Pinpoint the cell where the given text exists, returning its [x, y] midpoint coordinate. 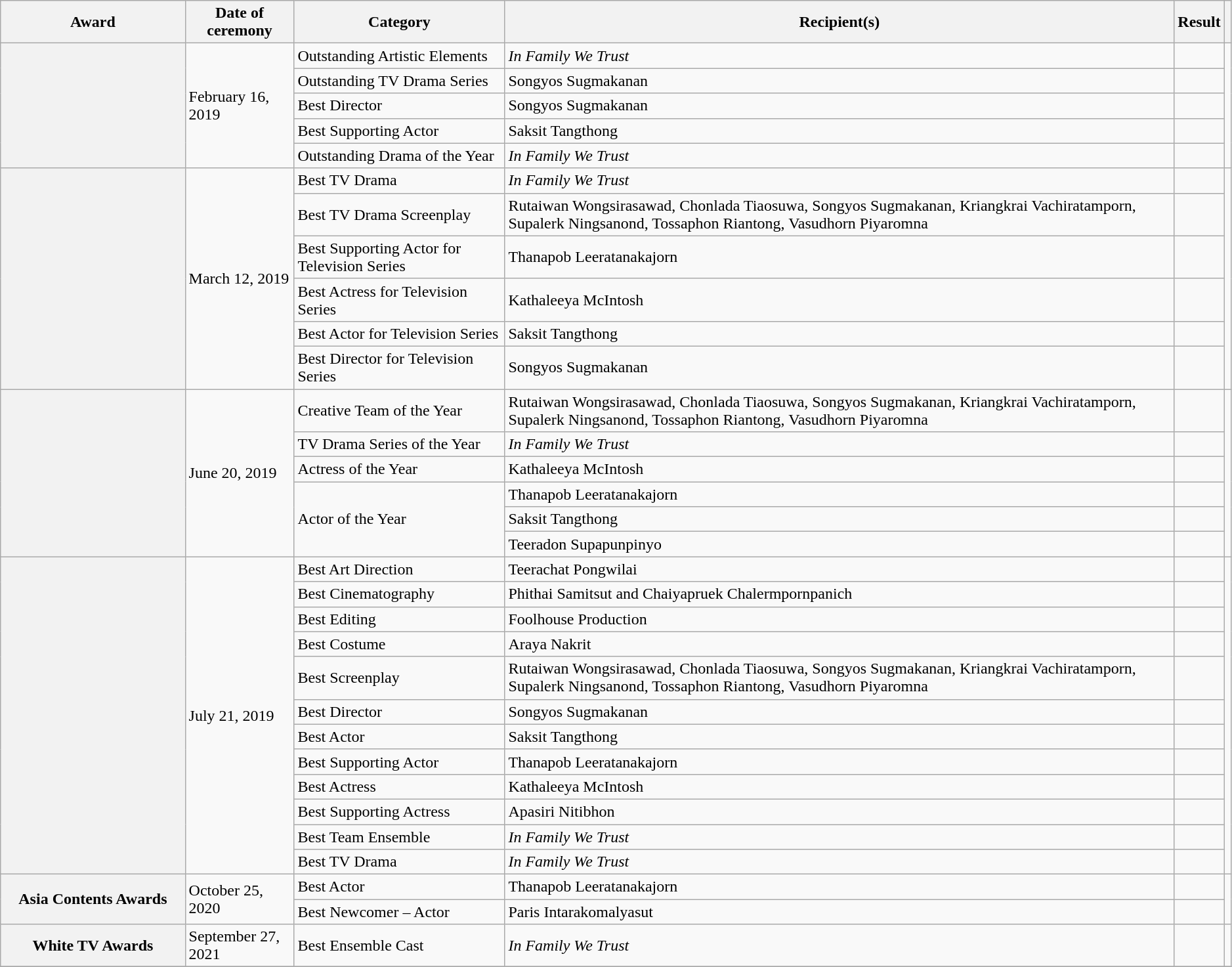
Asia Contents Awards [93, 899]
Best Newcomer – Actor [399, 912]
Best Editing [399, 619]
Foolhouse Production [839, 619]
Best Team Ensemble [399, 837]
March 12, 2019 [240, 278]
Best Screenplay [399, 677]
Paris Intarakomalyasut [839, 912]
White TV Awards [93, 945]
Actor of the Year [399, 519]
June 20, 2019 [240, 473]
Date of ceremony [240, 22]
Apasiri Nitibhon [839, 811]
Best Director for Television Series [399, 368]
Best Supporting Actor for Television Series [399, 257]
Best Actress [399, 786]
Creative Team of the Year [399, 410]
Best Cinematography [399, 594]
Best Costume [399, 644]
Recipient(s) [839, 22]
Best TV Drama Screenplay [399, 214]
Teerachat Pongwilai [839, 569]
TV Drama Series of the Year [399, 444]
Phithai Samitsut and Chaiyapruek Chalermpornpanich [839, 594]
Best Actress for Television Series [399, 299]
Result [1199, 22]
February 16, 2019 [240, 106]
Category [399, 22]
Best Actor for Television Series [399, 333]
Teeradon Supapunpinyo [839, 544]
October 25, 2020 [240, 899]
Best Ensemble Cast [399, 945]
Best Art Direction [399, 569]
Outstanding Drama of the Year [399, 156]
September 27, 2021 [240, 945]
Award [93, 22]
Araya Nakrit [839, 644]
Best Supporting Actress [399, 811]
Actress of the Year [399, 469]
Outstanding Artistic Elements [399, 56]
July 21, 2019 [240, 716]
Outstanding TV Drama Series [399, 81]
